Scan for the cell matching the given text and deliver its (X, Y) coordinate at center. 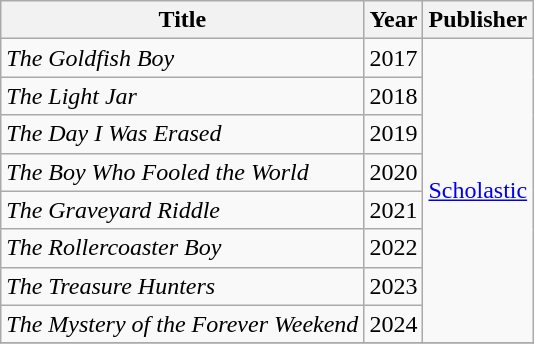
2020 (394, 172)
2019 (394, 134)
The Mystery of the Forever Weekend (182, 324)
Title (182, 20)
Publisher (478, 20)
2023 (394, 286)
Year (394, 20)
The Graveyard Riddle (182, 210)
The Light Jar (182, 96)
The Day I Was Erased (182, 134)
2018 (394, 96)
The Treasure Hunters (182, 286)
Scholastic (478, 191)
The Rollercoaster Boy (182, 248)
2017 (394, 58)
2021 (394, 210)
The Boy Who Fooled the World (182, 172)
2024 (394, 324)
The Goldfish Boy (182, 58)
2022 (394, 248)
